Determine the (x, y) coordinate at the center of the cell enclosing the given text.  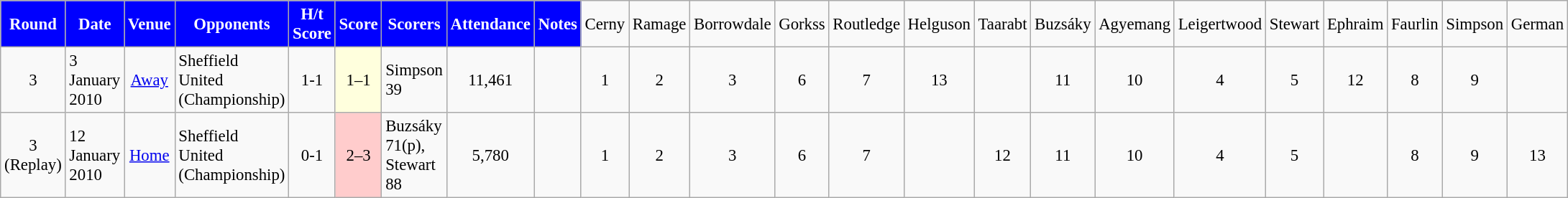
Borrowdale (733, 24)
Gorkss (802, 24)
3 (Replay) (33, 155)
Agyemang (1134, 24)
12 January 2010 (95, 155)
3 January 2010 (95, 80)
0-1 (312, 155)
H/t Score (312, 24)
Stewart (1294, 24)
Cerny (605, 24)
11,461 (490, 80)
1–1 (358, 80)
German (1537, 24)
Venue (150, 24)
Notes (558, 24)
1-1 (312, 80)
Away (150, 80)
Round (33, 24)
Opponents (231, 24)
2–3 (358, 155)
Ephraim (1356, 24)
Helguson (939, 24)
Routledge (866, 24)
Scorers (414, 24)
Simpson 39 (414, 80)
Faurlin (1415, 24)
Taarabt (1002, 24)
Ramage (659, 24)
Score (358, 24)
Leigertwood (1219, 24)
Attendance (490, 24)
Simpson (1475, 24)
Date (95, 24)
Buzsáky 71(p), Stewart 88 (414, 155)
5,780 (490, 155)
Buzsáky (1063, 24)
Home (150, 155)
